Capture the cell that displays the provided text and extract its [x, y] central coordinate. 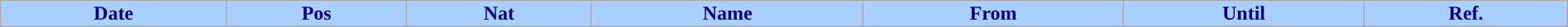
Nat [499, 14]
Date [114, 14]
Ref. [1465, 14]
Until [1244, 14]
Name [728, 14]
From [993, 14]
Pos [317, 14]
